For the text-containing cell, return its midpoint in [X, Y] coordinate format. 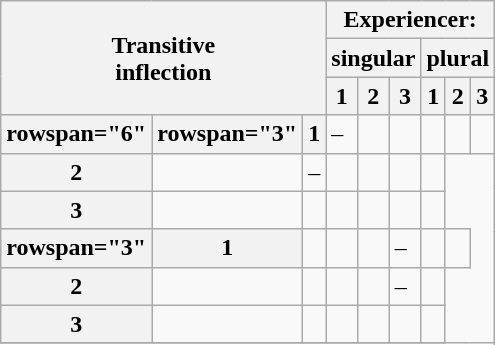
rowspan="6" [76, 134]
singular [374, 58]
Transitive inflection [164, 58]
plural [458, 58]
Experiencer: [410, 20]
